From the cell containing the given text, extract its center point as [x, y] coordinate. 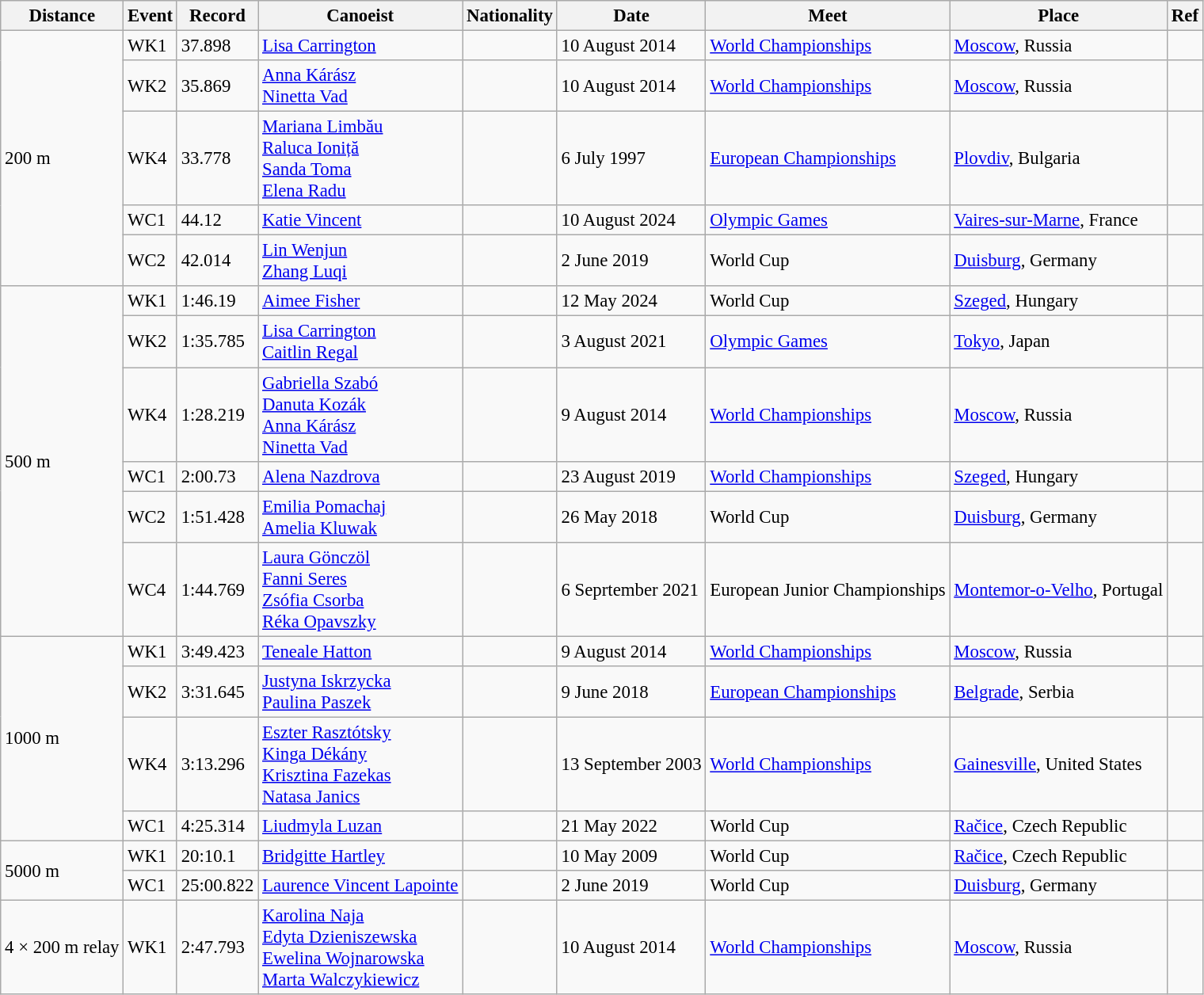
3:13.296 [217, 764]
1:35.785 [217, 342]
10 May 2009 [631, 856]
Plovdiv, Bulgaria [1058, 158]
3 August 2021 [631, 342]
Laura GönczölFanni SeresZsófia CsorbaRéka Opavszky [360, 589]
Anna KárászNinetta Vad [360, 86]
1:44.769 [217, 589]
Eszter RasztótskyKinga DékányKrisztina FazekasNatasa Janics [360, 764]
44.12 [217, 220]
35.869 [217, 86]
1:46.19 [217, 302]
Katie Vincent [360, 220]
Date [631, 16]
Ref [1185, 16]
21 May 2022 [631, 826]
Liudmyla Luzan [360, 826]
13 September 2003 [631, 764]
Alena Nazdrova [360, 476]
Emilia PomachajAmelia Kluwak [360, 517]
Belgrade, Serbia [1058, 692]
Record [217, 16]
33.778 [217, 158]
Lisa CarringtonCaitlin Regal [360, 342]
25:00.822 [217, 886]
Meet [828, 16]
Event [150, 16]
12 May 2024 [631, 302]
200 m [62, 158]
Nationality [510, 16]
European Junior Championships [828, 589]
Laurence Vincent Lapointe [360, 886]
Montemor-o-Velho, Portugal [1058, 589]
4:25.314 [217, 826]
9 June 2018 [631, 692]
20:10.1 [217, 856]
3:31.645 [217, 692]
Canoeist [360, 16]
WC4 [150, 589]
42.014 [217, 261]
500 m [62, 462]
Karolina NajaEdyta DzieniszewskaEwelina WojnarowskaMarta Walczykiewicz [360, 947]
1:28.219 [217, 415]
Lin WenjunZhang Luqi [360, 261]
Mariana LimbăuRaluca IonițăSanda TomaElena Radu [360, 158]
Teneale Hatton [360, 651]
1000 m [62, 738]
4 × 200 m relay [62, 947]
Gainesville, United States [1058, 764]
Lisa Carrington [360, 46]
37.898 [217, 46]
Aimee Fisher [360, 302]
1:51.428 [217, 517]
3:49.423 [217, 651]
Tokyo, Japan [1058, 342]
Vaires-sur-Marne, France [1058, 220]
Bridgitte Hartley [360, 856]
23 August 2019 [631, 476]
10 August 2024 [631, 220]
5000 m [62, 870]
2:00.73 [217, 476]
Gabriella SzabóDanuta KozákAnna KárászNinetta Vad [360, 415]
Place [1058, 16]
Justyna IskrzyckaPaulina Paszek [360, 692]
2:47.793 [217, 947]
Distance [62, 16]
6 July 1997 [631, 158]
26 May 2018 [631, 517]
6 Seprtember 2021 [631, 589]
